Provide the (X, Y) coordinate of the cell's center where the given text is located.  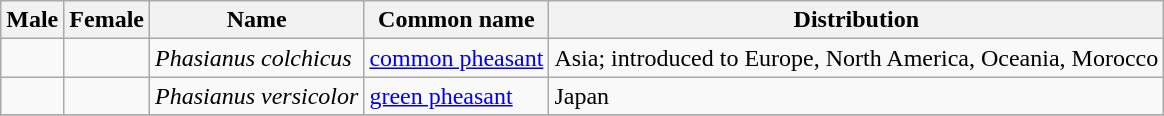
Male (32, 20)
Common name (456, 20)
Female (107, 20)
common pheasant (456, 58)
green pheasant (456, 96)
Asia; introduced to Europe, North America, Oceania, Morocco (856, 58)
Phasianus colchicus (256, 58)
Japan (856, 96)
Name (256, 20)
Distribution (856, 20)
Phasianus versicolor (256, 96)
